Capture the cell that displays the provided text and extract its (x, y) central coordinate. 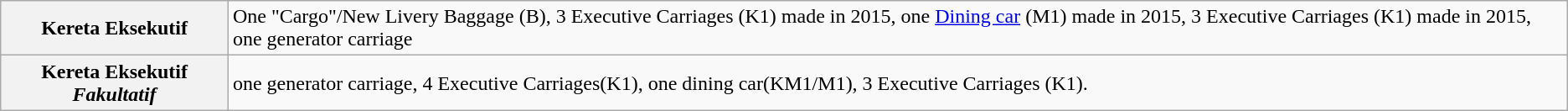
Kereta Eksekutif (115, 29)
Kereta Eksekutif Fakultatif (115, 82)
one generator carriage, 4 Executive Carriages(K1), one dining car(KM1/M1), 3 Executive Carriages (K1). (898, 82)
